Locate the cell with the specified text and output its [x, y] center coordinate. 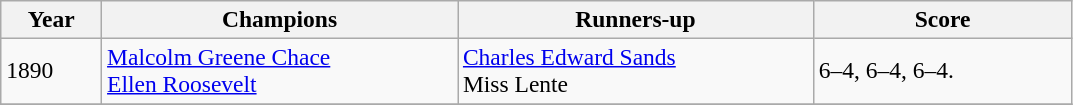
Malcolm Greene Chace Ellen Roosevelt [280, 70]
Charles Edward Sands Miss Lente [636, 70]
Year [52, 19]
6–4, 6–4, 6–4. [942, 70]
1890 [52, 70]
Score [942, 19]
Runners-up [636, 19]
Champions [280, 19]
